Scan for the cell matching the given text and deliver its (x, y) coordinate at center. 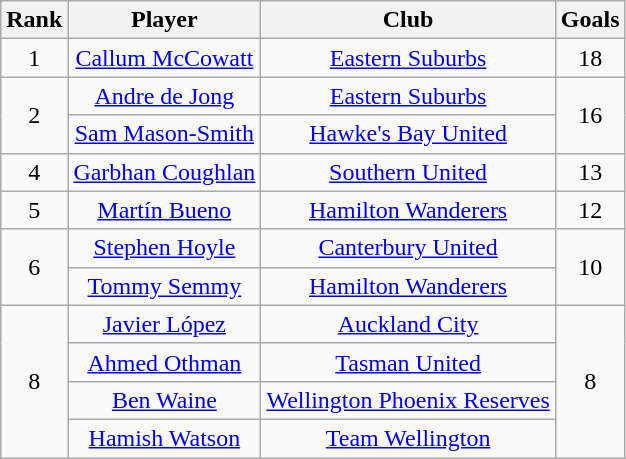
Club (408, 20)
Southern United (408, 172)
Ahmed Othman (164, 362)
Garbhan Coughlan (164, 172)
Hamish Watson (164, 438)
12 (590, 210)
Tommy Semmy (164, 286)
16 (590, 115)
6 (34, 267)
Canterbury United (408, 248)
Goals (590, 20)
Martín Bueno (164, 210)
2 (34, 115)
Ben Waine (164, 400)
4 (34, 172)
5 (34, 210)
Callum McCowatt (164, 58)
18 (590, 58)
Auckland City (408, 324)
Javier López (164, 324)
Team Wellington (408, 438)
13 (590, 172)
Wellington Phoenix Reserves (408, 400)
Tasman United (408, 362)
Stephen Hoyle (164, 248)
1 (34, 58)
Rank (34, 20)
Andre de Jong (164, 96)
Sam Mason-Smith (164, 134)
Hawke's Bay United (408, 134)
10 (590, 267)
Player (164, 20)
